For the text-containing cell, return its midpoint in (X, Y) coordinate format. 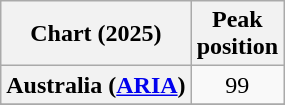
Chart (2025) (96, 34)
Australia (ARIA) (96, 85)
Peakposition (237, 34)
99 (237, 85)
